From the cell containing the given text, extract its center point as (X, Y) coordinate. 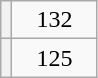
125 (55, 58)
132 (55, 20)
